Search for the cell housing the specified text and yield its (x, y) center coordinate. 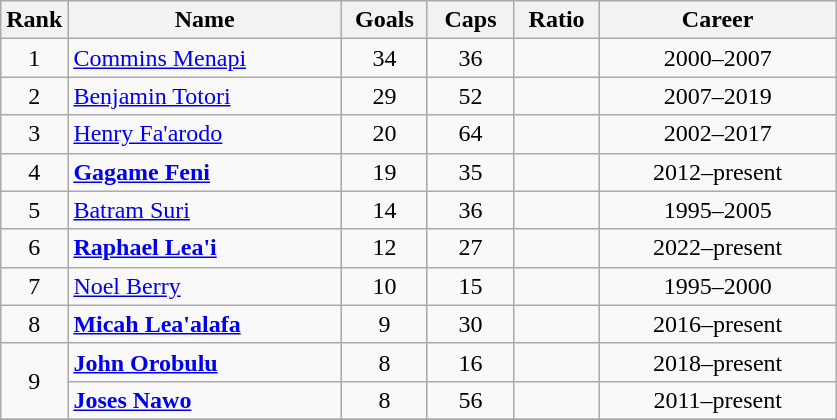
20 (384, 134)
Goals (384, 20)
27 (470, 248)
Joses Nawo (205, 400)
1 (34, 58)
Commins Menapi (205, 58)
Benjamin Totori (205, 96)
Rank (34, 20)
Raphael Lea'i (205, 248)
29 (384, 96)
Batram Suri (205, 210)
1995–2005 (718, 210)
Career (718, 20)
2000–2007 (718, 58)
2022–present (718, 248)
2018–present (718, 362)
2012–present (718, 172)
64 (470, 134)
Caps (470, 20)
16 (470, 362)
5 (34, 210)
1995–2000 (718, 286)
10 (384, 286)
34 (384, 58)
52 (470, 96)
4 (34, 172)
2002–2017 (718, 134)
3 (34, 134)
2007–2019 (718, 96)
7 (34, 286)
15 (470, 286)
Micah Lea'alafa (205, 324)
56 (470, 400)
19 (384, 172)
Henry Fa'arodo (205, 134)
Gagame Feni (205, 172)
Name (205, 20)
6 (34, 248)
2011–present (718, 400)
30 (470, 324)
2 (34, 96)
Ratio (557, 20)
Noel Berry (205, 286)
2016–present (718, 324)
14 (384, 210)
John Orobulu (205, 362)
12 (384, 248)
35 (470, 172)
